Identify which cell holds the provided text, then report its [X, Y] central coordinate. 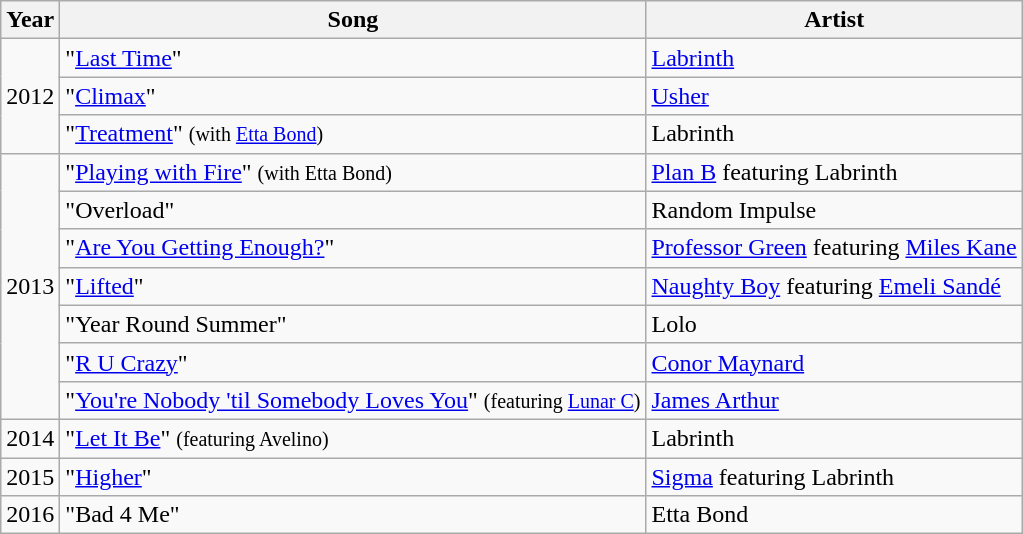
Song [353, 20]
Random Impulse [834, 210]
2014 [30, 438]
"You're Nobody 'til Somebody Loves You" (featuring Lunar C) [353, 400]
"Playing with Fire" (with Etta Bond) [353, 172]
"Lifted" [353, 286]
Professor Green featuring Miles Kane [834, 248]
2016 [30, 515]
Etta Bond [834, 515]
Sigma featuring Labrinth [834, 477]
Artist [834, 20]
Lolo [834, 324]
"Are You Getting Enough?" [353, 248]
"Let It Be" (featuring Avelino) [353, 438]
"Overload" [353, 210]
James Arthur [834, 400]
Naughty Boy featuring Emeli Sandé [834, 286]
2012 [30, 96]
"Bad 4 Me" [353, 515]
Year [30, 20]
"R U Crazy" [353, 362]
2013 [30, 286]
Conor Maynard [834, 362]
"Last Time" [353, 58]
"Treatment" (with Etta Bond) [353, 134]
"Higher" [353, 477]
Plan B featuring Labrinth [834, 172]
"Climax" [353, 96]
"Year Round Summer" [353, 324]
Usher [834, 96]
2015 [30, 477]
